Scan for the cell matching the given text and deliver its (X, Y) coordinate at center. 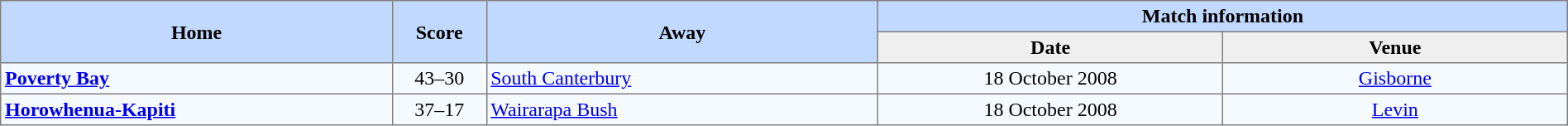
43–30 (439, 79)
Home (197, 31)
Away (682, 31)
Score (439, 31)
Venue (1394, 47)
Match information (1223, 17)
Poverty Bay (197, 79)
Horowhenua-Kapiti (197, 109)
Date (1050, 47)
37–17 (439, 109)
South Canterbury (682, 79)
Gisborne (1394, 79)
Wairarapa Bush (682, 109)
Levin (1394, 109)
